Find where the given text appears and provide that cell's center as [X, Y] coordinate. 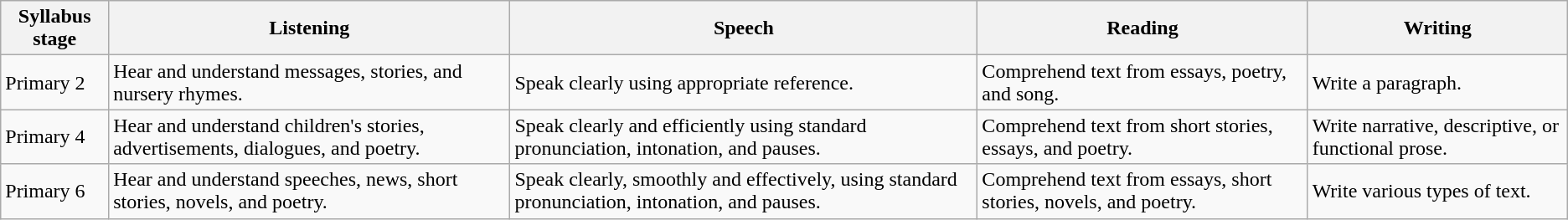
Hear and understand speeches, news, short stories, novels, and poetry. [310, 191]
Comprehend text from essays, short stories, novels, and poetry. [1142, 191]
Speak clearly using appropriate reference. [744, 82]
Speak clearly and efficiently using standard pronunciation, intonation, and pauses. [744, 137]
Comprehend text from short stories, essays, and poetry. [1142, 137]
Write a paragraph. [1437, 82]
Reading [1142, 28]
Comprehend text from essays, poetry, and song. [1142, 82]
Listening [310, 28]
Hear and understand children's stories, advertisements, dialogues, and poetry. [310, 137]
Primary 2 [55, 82]
Speech [744, 28]
Primary 4 [55, 137]
Write narrative, descriptive, or functional prose. [1437, 137]
Writing [1437, 28]
Speak clearly, smoothly and effectively, using standard pronunciation, intonation, and pauses. [744, 191]
Hear and understand messages, stories, and nursery rhymes. [310, 82]
Primary 6 [55, 191]
Write various types of text. [1437, 191]
Syllabus stage [55, 28]
